Return [X, Y] of the center of cell containing provided text 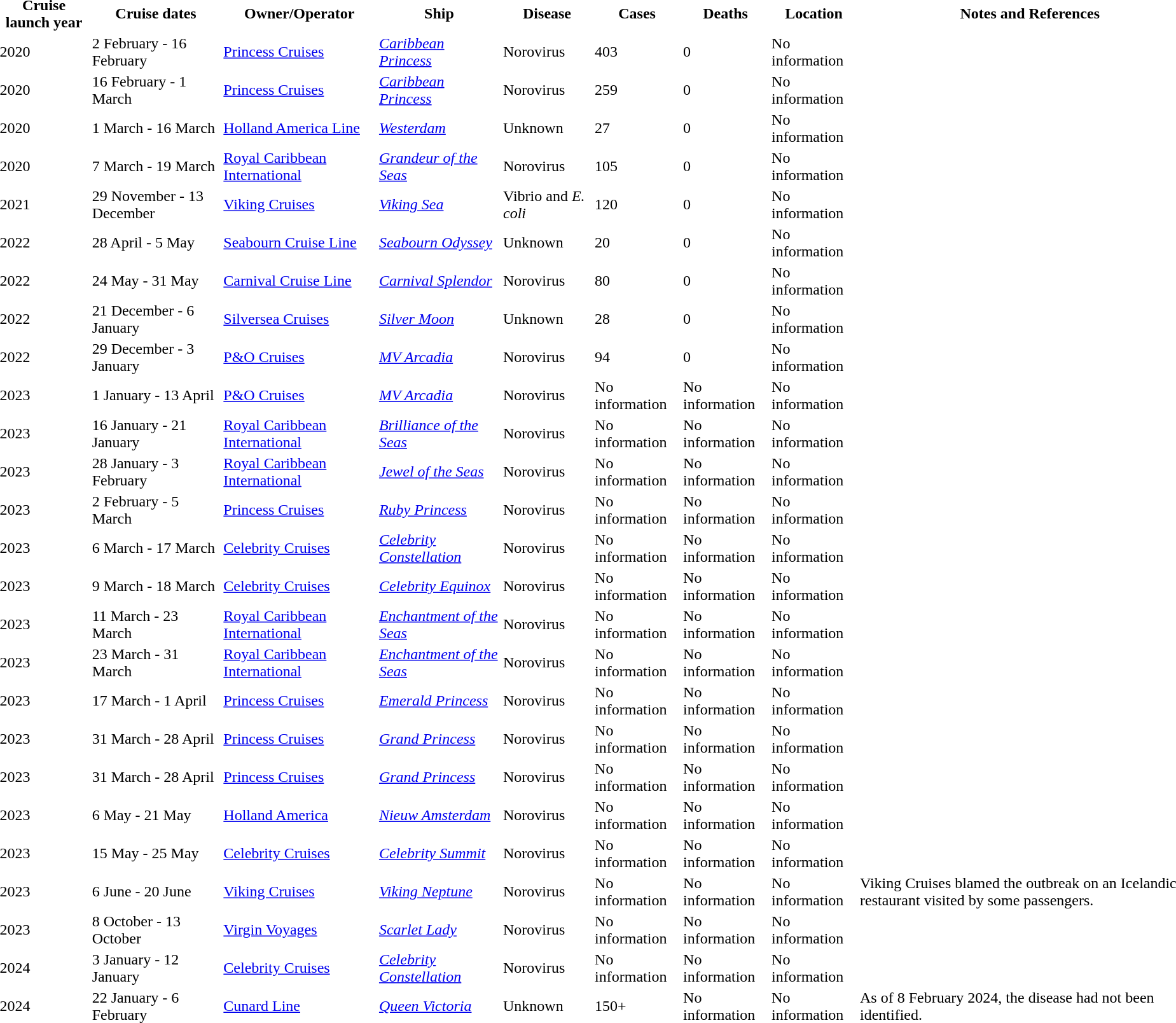
9 March - 18 March [156, 587]
15 May - 25 May [156, 854]
Nieuw Amsterdam [439, 816]
Viking Neptune [439, 892]
27 [637, 129]
80 [637, 281]
21 December - 6 January [156, 319]
1 March - 16 March [156, 129]
16 January - 21 January [156, 434]
Westerdam [439, 129]
403 [637, 52]
2 February - 16 February [156, 52]
Grandeur of the Seas [439, 167]
Brilliance of the Seas [439, 434]
24 May - 31 May [156, 281]
28 [637, 319]
Scarlet Lady [439, 930]
Emerald Princess [439, 701]
Vibrio and E. coli [547, 205]
6 May - 21 May [156, 816]
8 October - 13 October [156, 930]
Seabourn Odyssey [439, 243]
20 [637, 243]
94 [637, 358]
Seabourn Cruise Line [300, 243]
Silver Moon [439, 319]
29 December - 3 January [156, 358]
259 [637, 90]
Celebrity Summit [439, 854]
29 November - 13 December [156, 205]
1 January - 13 April [156, 396]
23 March - 31 March [156, 663]
Celebrity Equinox [439, 587]
17 March - 1 April [156, 701]
Silversea Cruises [300, 319]
Ruby Princess [439, 510]
Carnival Cruise Line [300, 281]
28 April - 5 May [156, 243]
7 March - 19 March [156, 167]
Virgin Voyages [300, 930]
2 February - 5 March [156, 510]
Jewel of the Seas [439, 472]
Carnival Splendor [439, 281]
16 February - 1 March [156, 90]
Holland America Line [300, 129]
6 March - 17 March [156, 548]
6 June - 20 June [156, 892]
11 March - 23 March [156, 625]
Holland America [300, 816]
28 January - 3 February [156, 472]
3 January - 12 January [156, 968]
105 [637, 167]
Viking Sea [439, 205]
120 [637, 205]
